Search for the cell housing the specified text and yield its (X, Y) center coordinate. 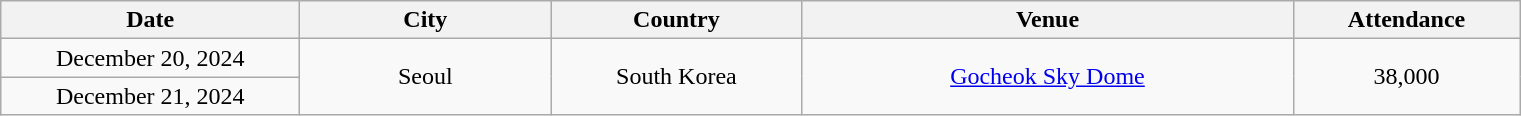
Seoul (426, 77)
Country (676, 20)
Attendance (1406, 20)
38,000 (1406, 77)
December 21, 2024 (150, 96)
City (426, 20)
Date (150, 20)
South Korea (676, 77)
December 20, 2024 (150, 58)
Gocheok Sky Dome (1048, 77)
Venue (1048, 20)
